Provide the [x, y] coordinate of the cell's center where the given text is located.  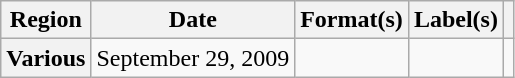
September 29, 2009 [193, 58]
Label(s) [456, 20]
Format(s) [352, 20]
Date [193, 20]
Region [46, 20]
Various [46, 58]
